Return [x, y] of the center of cell containing provided text 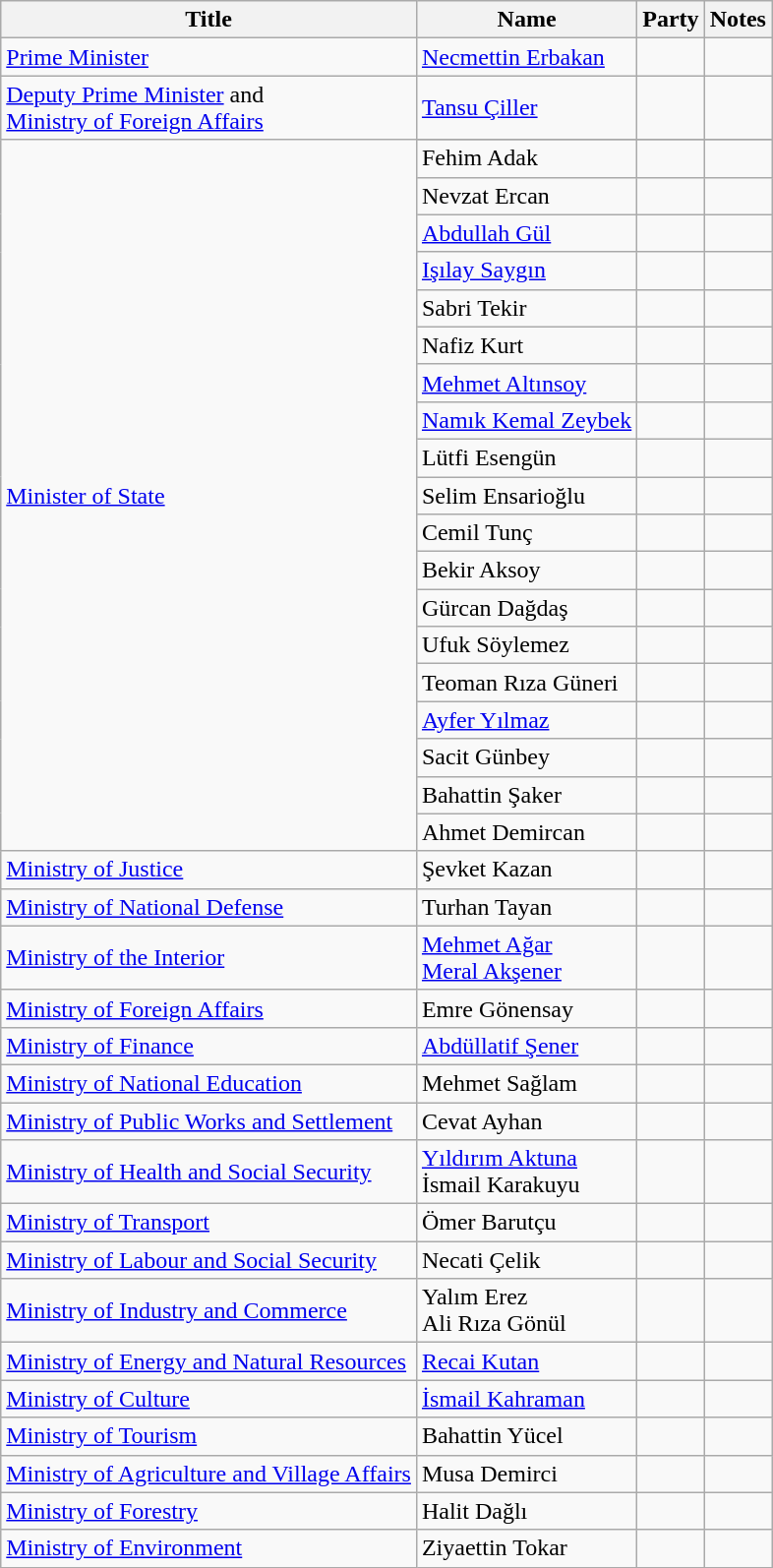
Ufuk Söylemez [526, 645]
Ministry of Agriculture and Village Affairs [208, 1474]
Ministry of Tourism [208, 1436]
Musa Demirci [526, 1474]
Ministry of Public Works and Settlement [208, 1120]
Fehim Adak [526, 158]
Ministry of the Interior [208, 958]
Ziyaettin Tokar [526, 1548]
Mehmet Altınsoy [526, 383]
Minister of State [208, 496]
Lütfi Esengün [526, 457]
Ministry of Health and Social Security [208, 1173]
Ministry of Industry and Commerce [208, 1310]
Party [671, 20]
Yıldırım Aktunaİsmail Karakuyu [526, 1173]
Emre Gönensay [526, 1008]
Abdüllatif Şener [526, 1046]
Ministry of Culture [208, 1399]
Ministry of Foreign Affairs [208, 1008]
Ayfer Yılmaz [526, 720]
Ahmet Demircan [526, 832]
Selim Ensarioğlu [526, 495]
Bahattin Yücel [526, 1436]
Işılay Saygın [526, 271]
Necmettin Erbakan [526, 57]
Yalım ErezAli Rıza Gönül [526, 1310]
Tansu Çiller [526, 108]
Sacit Günbey [526, 757]
Sabri Tekir [526, 308]
Cevat Ayhan [526, 1120]
Notes [738, 20]
Turhan Tayan [526, 907]
Title [208, 20]
Ömer Barutçu [526, 1223]
Ministry of Environment [208, 1548]
Ministry of National Education [208, 1083]
Mehmet AğarMeral Akşener [526, 958]
Cemil Tunç [526, 533]
Ministry of Forestry [208, 1511]
Ministry of Transport [208, 1223]
İsmail Kahraman [526, 1399]
Mehmet Sağlam [526, 1083]
Abdullah Gül [526, 233]
Bahattin Şaker [526, 795]
Teoman Rıza Güneri [526, 683]
Recai Kutan [526, 1361]
Nevzat Ercan [526, 196]
Gürcan Dağdaş [526, 608]
Nafiz Kurt [526, 345]
Bekir Aksoy [526, 571]
Namık Kemal Zeybek [526, 420]
Ministry of Finance [208, 1046]
Name [526, 20]
Ministry of Labour and Social Security [208, 1260]
Prime Minister [208, 57]
Ministry of National Defense [208, 907]
Şevket Kazan [526, 870]
Deputy Prime Minister and Ministry of Foreign Affairs [208, 108]
Halit Dağlı [526, 1511]
Necati Çelik [526, 1260]
Ministry of Energy and Natural Resources [208, 1361]
Ministry of Justice [208, 870]
